Extract the [x, y] coordinate from the center of the cell holding the provided text.  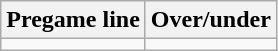
Pregame line [74, 20]
Over/under [210, 20]
